Detect which cell encompasses the target text, then output its (X, Y) center coordinate. 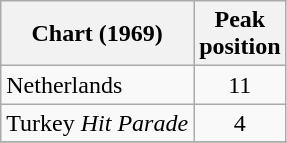
Chart (1969) (98, 34)
Peakposition (240, 34)
Turkey Hit Parade (98, 123)
11 (240, 85)
Netherlands (98, 85)
4 (240, 123)
